Capture the cell that displays the provided text and extract its (X, Y) central coordinate. 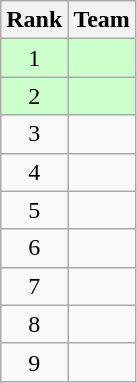
5 (34, 210)
9 (34, 362)
7 (34, 286)
4 (34, 172)
Team (102, 20)
Rank (34, 20)
1 (34, 58)
8 (34, 324)
3 (34, 134)
6 (34, 248)
2 (34, 96)
